Locate the cell with the specified text and output its [x, y] center coordinate. 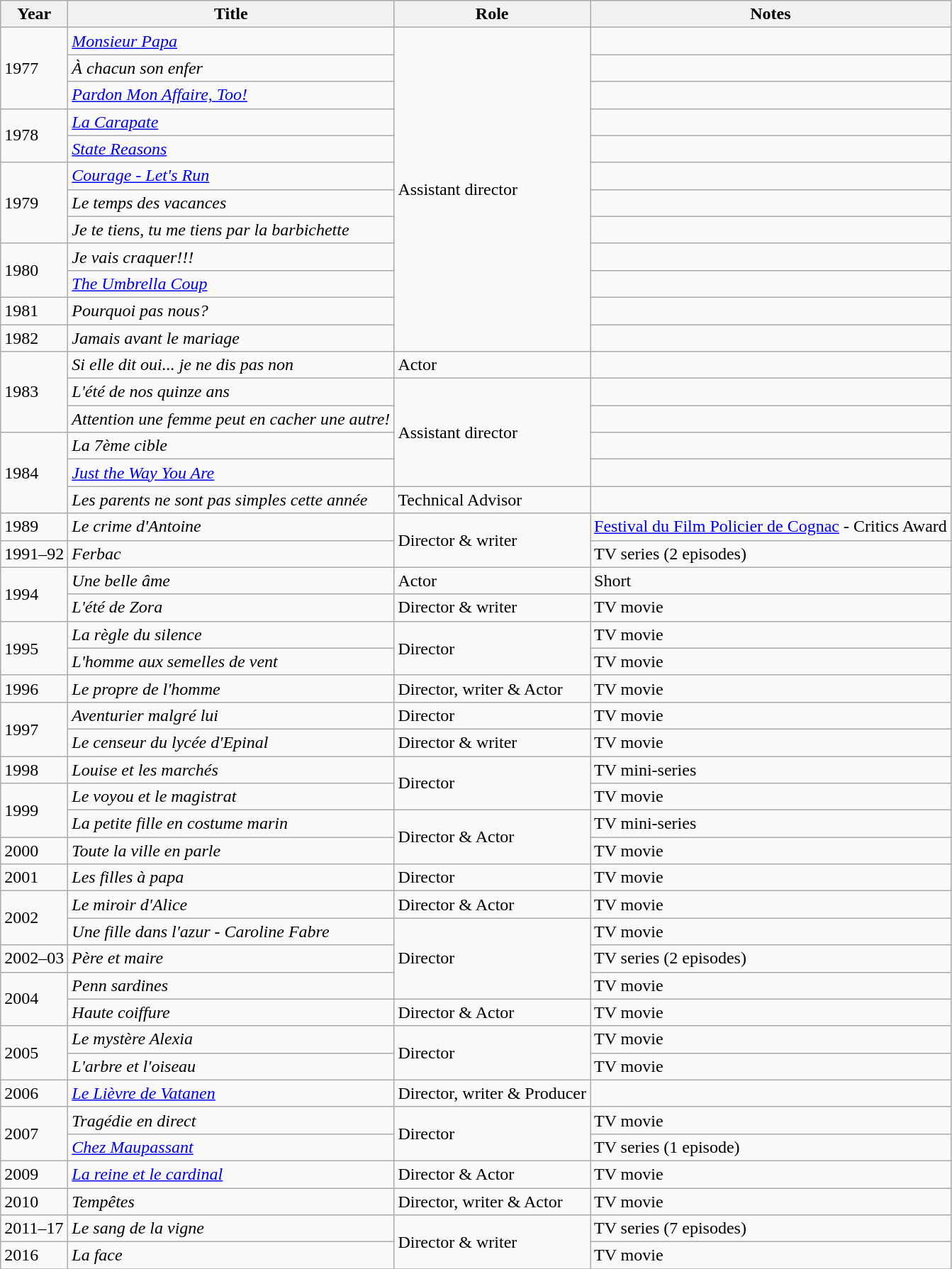
Ferbac [231, 554]
Attention une femme peut en cacher une autre! [231, 419]
La règle du silence [231, 634]
State Reasons [231, 149]
Notes [771, 14]
La reine et le cardinal [231, 1174]
Haute coiffure [231, 1012]
L'arbre et l'oiseau [231, 1066]
1995 [34, 648]
Le temps des vacances [231, 203]
Le voyou et le magistrat [231, 797]
Le crime d'Antoine [231, 527]
1989 [34, 527]
2002 [34, 918]
2007 [34, 1134]
2009 [34, 1174]
Toute la ville en parle [231, 851]
Title [231, 14]
1981 [34, 311]
Just the Way You Are [231, 473]
1977 [34, 68]
Le sang de la vigne [231, 1229]
1980 [34, 270]
Festival du Film Policier de Cognac - Critics Award [771, 527]
L'été de nos quinze ans [231, 392]
1978 [34, 135]
2005 [34, 1053]
Les parents ne sont pas simples cette année [231, 500]
2010 [34, 1202]
Technical Advisor [492, 500]
Le propre de l'homme [231, 688]
Short [771, 581]
1982 [34, 338]
La Carapate [231, 122]
À chacun son enfer [231, 68]
Le Lièvre de Vatanen [231, 1093]
Pourquoi pas nous? [231, 311]
Year [34, 14]
Penn sardines [231, 985]
1996 [34, 688]
Jamais avant le mariage [231, 338]
1991–92 [34, 554]
1979 [34, 203]
1994 [34, 594]
L'homme aux semelles de vent [231, 661]
Courage - Let's Run [231, 176]
La face [231, 1256]
1984 [34, 473]
Si elle dit oui... je ne dis pas non [231, 365]
2004 [34, 999]
Le miroir d'Alice [231, 905]
TV series (1 episode) [771, 1147]
Role [492, 14]
Je te tiens, tu me tiens par la barbichette [231, 230]
2016 [34, 1256]
Le censeur du lycée d'Epinal [231, 742]
Louise et les marchés [231, 769]
Aventurier malgré lui [231, 715]
Je vais craquer!!! [231, 257]
2011–17 [34, 1229]
Une belle âme [231, 581]
2000 [34, 851]
1998 [34, 769]
Monsieur Papa [231, 41]
1999 [34, 810]
1997 [34, 729]
La petite fille en costume marin [231, 824]
TV series (7 episodes) [771, 1229]
2006 [34, 1093]
Chez Maupassant [231, 1147]
2001 [34, 878]
Pardon Mon Affaire, Too! [231, 95]
2002–03 [34, 958]
L'été de Zora [231, 608]
Tempêtes [231, 1202]
Une fille dans l'azur - Caroline Fabre [231, 932]
The Umbrella Coup [231, 284]
Director, writer & Producer [492, 1093]
Le mystère Alexia [231, 1039]
La 7ème cible [231, 446]
Les filles à papa [231, 878]
1983 [34, 392]
Père et maire [231, 958]
Tragédie en direct [231, 1120]
